Find where the given text appears and provide that cell's center as (x, y) coordinate. 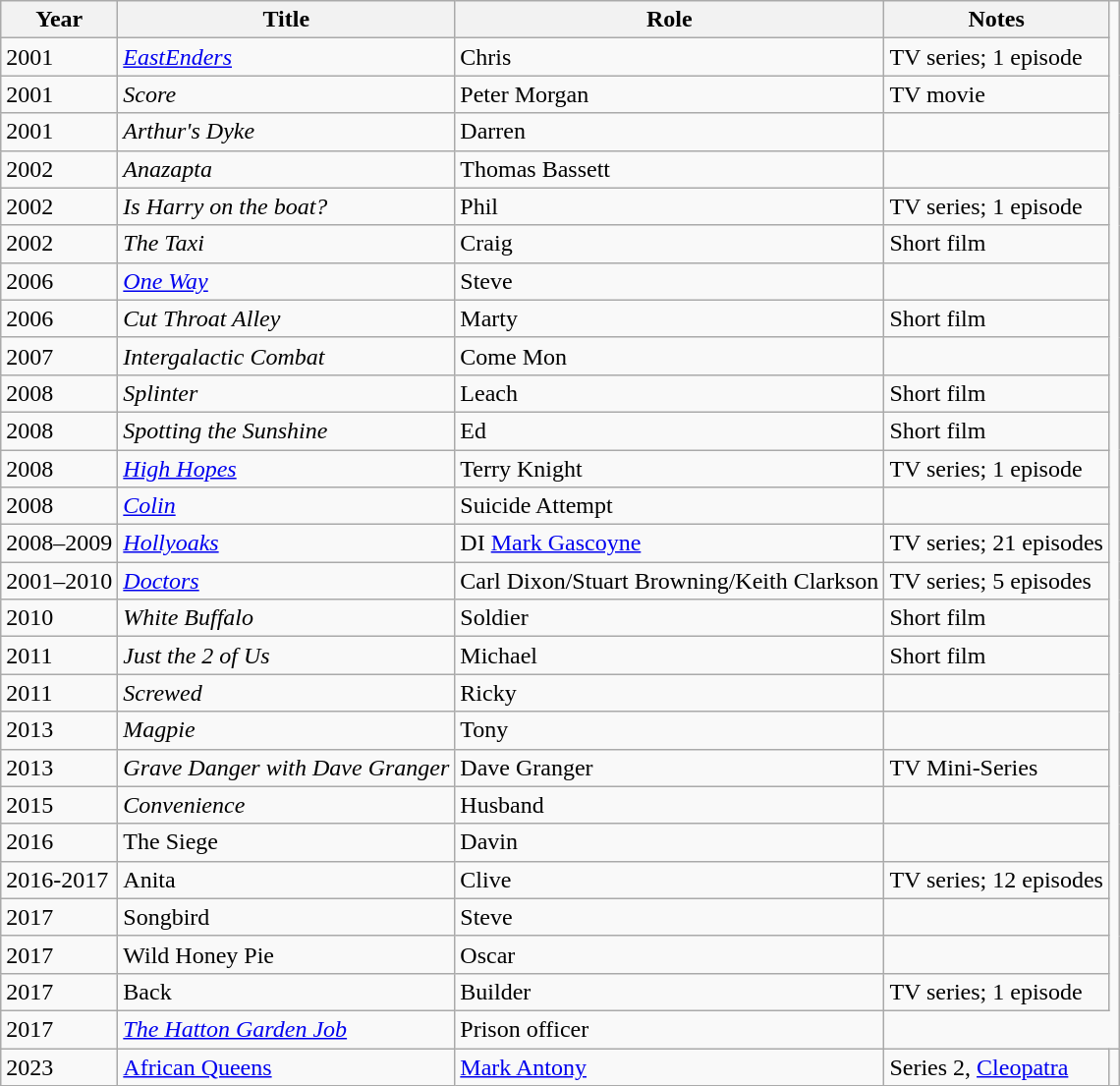
TV series; 5 episodes (996, 581)
Thomas Bassett (670, 169)
Tony (670, 730)
One Way (287, 281)
Ricky (670, 693)
Convenience (287, 805)
TV movie (996, 94)
Chris (670, 57)
Back (287, 992)
Songbird (287, 917)
2001–2010 (59, 581)
TV series; 21 episodes (996, 543)
Role (670, 20)
The Taxi (287, 244)
Doctors (287, 581)
Leach (670, 393)
Come Mon (670, 356)
Clive (670, 880)
Cut Throat Alley (287, 318)
Peter Morgan (670, 94)
Hollyoaks (287, 543)
Is Harry on the boat? (287, 206)
The Siege (287, 842)
Carl Dixon/Stuart Browning/Keith Clarkson (670, 581)
Terry Knight (670, 469)
Intergalactic Combat (287, 356)
Magpie (287, 730)
African Queens (287, 1066)
Ed (670, 430)
2016 (59, 842)
2007 (59, 356)
2015 (59, 805)
EastEnders (287, 57)
Craig (670, 244)
Marty (670, 318)
TV series; 12 episodes (996, 880)
Dave Granger (670, 768)
Notes (996, 20)
Oscar (670, 954)
Prison officer (670, 1029)
DI Mark Gascoyne (670, 543)
2016-2017 (59, 880)
Just the 2 of Us (287, 656)
Anazapta (287, 169)
2010 (59, 618)
Soldier (670, 618)
Darren (670, 132)
TV Mini-Series (996, 768)
Davin (670, 842)
Michael (670, 656)
2008–2009 (59, 543)
Phil (670, 206)
Colin (287, 506)
Husband (670, 805)
Suicide Attempt (670, 506)
Score (287, 94)
Year (59, 20)
Grave Danger with Dave Granger (287, 768)
White Buffalo (287, 618)
The Hatton Garden Job (287, 1029)
2023 (59, 1066)
Series 2, Cleopatra (996, 1066)
Title (287, 20)
Mark Antony (670, 1066)
Arthur's Dyke (287, 132)
High Hopes (287, 469)
Spotting the Sunshine (287, 430)
Wild Honey Pie (287, 954)
Screwed (287, 693)
Splinter (287, 393)
Builder (670, 992)
Anita (287, 880)
